Find where the given text appears and provide that cell's center as [X, Y] coordinate. 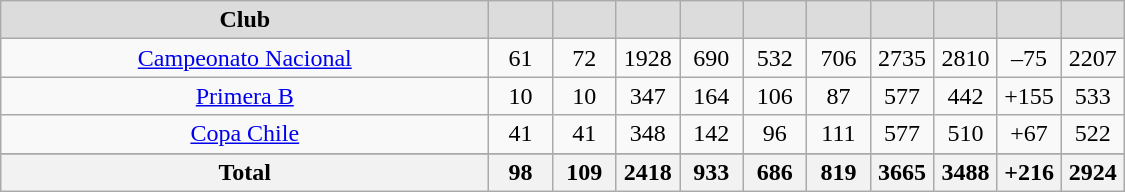
706 [839, 58]
164 [712, 96]
510 [966, 134]
142 [712, 134]
3665 [902, 172]
–75 [1029, 58]
111 [839, 134]
3488 [966, 172]
109 [584, 172]
98 [521, 172]
533 [1093, 96]
2924 [1093, 172]
347 [648, 96]
+216 [1029, 172]
2207 [1093, 58]
+67 [1029, 134]
+155 [1029, 96]
Club [245, 20]
348 [648, 134]
Copa Chile [245, 134]
1928 [648, 58]
Primera B [245, 96]
72 [584, 58]
819 [839, 172]
2735 [902, 58]
87 [839, 96]
686 [775, 172]
96 [775, 134]
2418 [648, 172]
106 [775, 96]
690 [712, 58]
61 [521, 58]
Campeonato Nacional [245, 58]
532 [775, 58]
442 [966, 96]
Total [245, 172]
933 [712, 172]
522 [1093, 134]
2810 [966, 58]
